Pinpoint the cell where the given text exists, returning its [X, Y] midpoint coordinate. 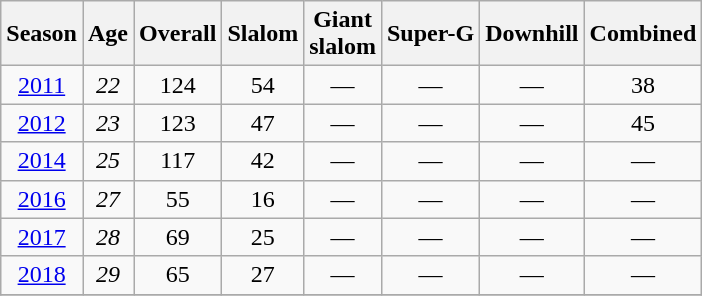
45 [643, 123]
55 [178, 199]
2011 [42, 85]
124 [178, 85]
2018 [42, 275]
Super-G [430, 34]
Slalom [263, 34]
69 [178, 237]
Giantslalom [343, 34]
65 [178, 275]
Season [42, 34]
42 [263, 161]
2016 [42, 199]
123 [178, 123]
Overall [178, 34]
38 [643, 85]
Downhill [532, 34]
2017 [42, 237]
2014 [42, 161]
28 [108, 237]
2012 [42, 123]
23 [108, 123]
22 [108, 85]
Combined [643, 34]
54 [263, 85]
117 [178, 161]
29 [108, 275]
47 [263, 123]
Age [108, 34]
16 [263, 199]
